Find where the given text appears and provide that cell's center as [X, Y] coordinate. 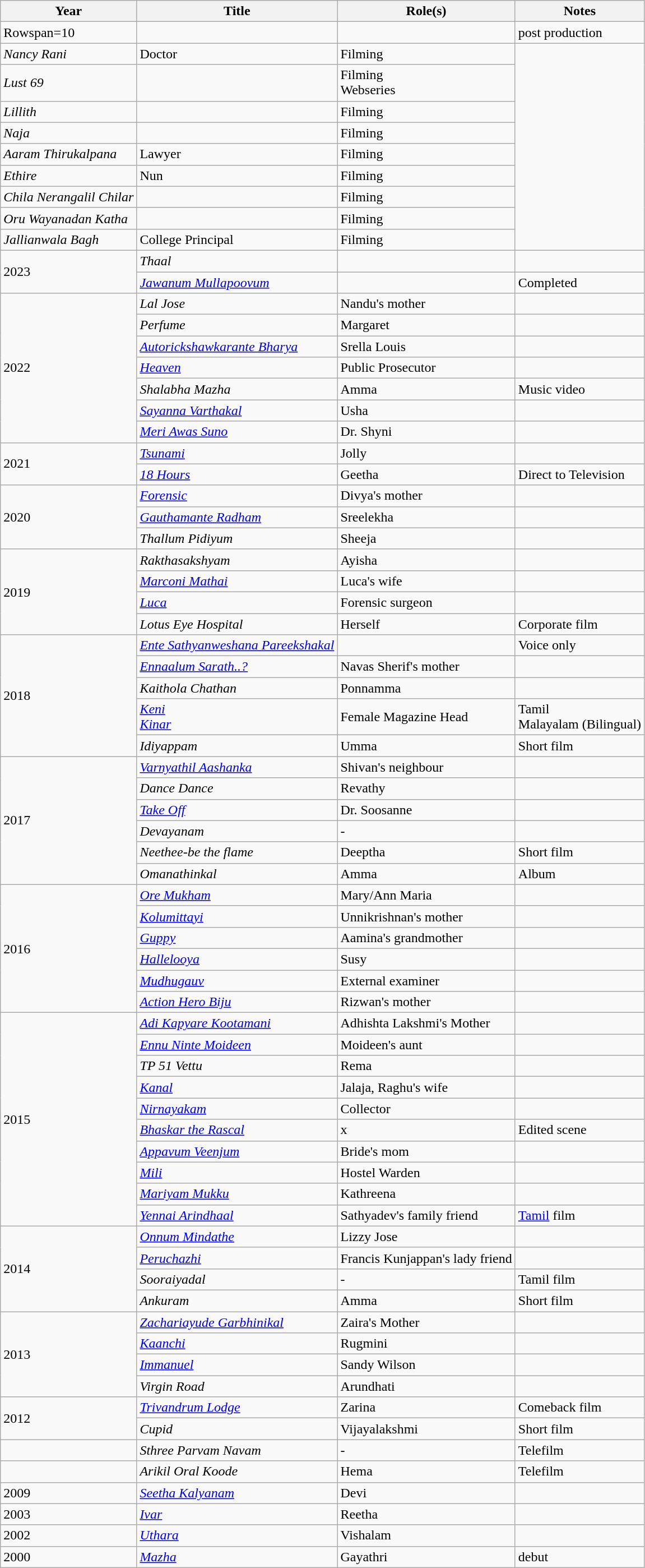
Kaithola Chathan [237, 688]
Dr. Soosanne [426, 810]
Bride's mom [426, 1151]
External examiner [426, 981]
Sathyadev's family friend [426, 1215]
Virgin Road [237, 1386]
Varnyathil Aashanka [237, 767]
2013 [68, 1354]
Take Off [237, 810]
Comeback film [579, 1408]
Divya's mother [426, 496]
Navas Sherif's mother [426, 667]
Tsunami [237, 453]
Arikil Oral Koode [237, 1472]
Ankuram [237, 1300]
Mariyam Mukku [237, 1194]
Adhishta Lakshmi's Mother [426, 1023]
18 Hours [237, 474]
Moideen's aunt [426, 1045]
Sandy Wilson [426, 1365]
Nandu's mother [426, 304]
Mudhugauv [237, 981]
Lawyer [237, 154]
Role(s) [426, 11]
Nancy Rani [68, 54]
Chila Nerangalil Chilar [68, 197]
Zaira's Mother [426, 1322]
Lust 69 [68, 83]
2022 [68, 368]
Rizwan's mother [426, 1002]
Hostel Warden [426, 1173]
Notes [579, 11]
Jallianwala Bagh [68, 239]
2012 [68, 1418]
Year [68, 11]
Reetha [426, 1514]
Uthara [237, 1535]
2009 [68, 1493]
Sheeja [426, 538]
Action Hero Biju [237, 1002]
x [426, 1130]
Susy [426, 959]
Collector [426, 1109]
Nirnayakam [237, 1109]
Doctor [237, 54]
Ivar [237, 1514]
Completed [579, 282]
Margaret [426, 325]
Geetha [426, 474]
Music video [579, 389]
Perfume [237, 325]
Lal Jose [237, 304]
Marconi Mathai [237, 581]
Yennai Arindhaal [237, 1215]
Shivan's neighbour [426, 767]
2000 [68, 1557]
Ennaalum Sarath..? [237, 667]
2016 [68, 948]
Deeptha [426, 852]
Seetha Kalyanam [237, 1493]
Unnikrishnan's mother [426, 916]
Kathreena [426, 1194]
Omanathinkal [237, 874]
Sayanna Varthakal [237, 411]
Immanuel [237, 1365]
Mazha [237, 1557]
Public Prosecutor [426, 368]
College Principal [237, 239]
Francis Kunjappan's lady friend [426, 1258]
Lillith [68, 112]
Rakthasakshyam [237, 560]
Corporate film [579, 624]
Ethire [68, 176]
2002 [68, 1535]
Umma [426, 746]
Shalabha Mazha [237, 389]
2017 [68, 820]
Ore Mukham [237, 895]
Heaven [237, 368]
Guppy [237, 938]
Lizzy Jose [426, 1237]
Zarina [426, 1408]
Forensic surgeon [426, 602]
Thallum Pidiyum [237, 538]
Oru Wayanadan Katha [68, 218]
Dance Dance [237, 788]
Idiyappam [237, 746]
2020 [68, 517]
Vijayalakshmi [426, 1429]
Luca [237, 602]
Aamina's grandmother [426, 938]
Ennu Ninte Moideen [237, 1045]
Ponnamma [426, 688]
Jawanum Mullapoovum [237, 282]
Edited scene [579, 1130]
Arundhati [426, 1386]
Zachariayude Garbhinikal [237, 1322]
Voice only [579, 645]
Rowspan=10 [68, 33]
debut [579, 1557]
2023 [68, 271]
Revathy [426, 788]
Mary/Ann Maria [426, 895]
Onnum Mindathe [237, 1237]
2003 [68, 1514]
Rema [426, 1066]
Sooraiyadal [237, 1279]
Appavum Veenjum [237, 1151]
Kaanchi [237, 1344]
Herself [426, 624]
Forensic [237, 496]
Bhaskar the Rascal [237, 1130]
Kolumittayi [237, 916]
post production [579, 33]
Peruchazhi [237, 1258]
Trivandrum Lodge [237, 1408]
Rugmini [426, 1344]
Cupid [237, 1429]
Mili [237, 1173]
Dr. Shyni [426, 432]
Lotus Eye Hospital [237, 624]
Ente Sathyanweshana Pareekshakal [237, 645]
2015 [68, 1119]
Autorickshawkarante Bharya [237, 347]
Aaram Thirukalpana [68, 154]
Female Magazine Head [426, 717]
Hema [426, 1472]
Vishalam [426, 1535]
Sreelekha [426, 517]
Jalaja, Raghu's wife [426, 1087]
Jolly [426, 453]
Devi [426, 1493]
Keni Kinar [237, 717]
2014 [68, 1269]
Srella Louis [426, 347]
Usha [426, 411]
2018 [68, 695]
Direct to Television [579, 474]
Luca's wife [426, 581]
Gauthamante Radham [237, 517]
Ayisha [426, 560]
Nun [237, 176]
Filming Webseries [426, 83]
Devayanam [237, 831]
TP 51 Vettu [237, 1066]
Hallelooya [237, 959]
Title [237, 11]
Neethee-be the flame [237, 852]
Adi Kapyare Kootamani [237, 1023]
2021 [68, 464]
Naja [68, 133]
2019 [68, 592]
Thaal [237, 261]
Tamil Malayalam (Bilingual) [579, 717]
Album [579, 874]
Kanal [237, 1087]
Sthree Parvam Navam [237, 1450]
Meri Awas Suno [237, 432]
Gayathri [426, 1557]
